Extract the (x, y) coordinate from the center of the cell holding the provided text.  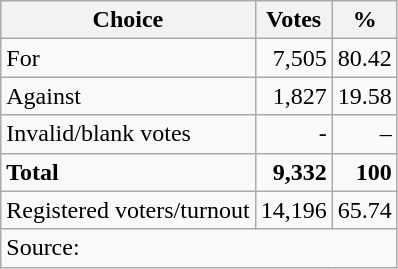
7,505 (294, 58)
Registered voters/turnout (128, 210)
% (364, 20)
80.42 (364, 58)
9,332 (294, 172)
For (128, 58)
- (294, 134)
1,827 (294, 96)
Source: (199, 248)
– (364, 134)
Votes (294, 20)
14,196 (294, 210)
100 (364, 172)
Total (128, 172)
19.58 (364, 96)
Choice (128, 20)
Against (128, 96)
Invalid/blank votes (128, 134)
65.74 (364, 210)
